Extract the (X, Y) coordinate from the center of the cell holding the provided text.  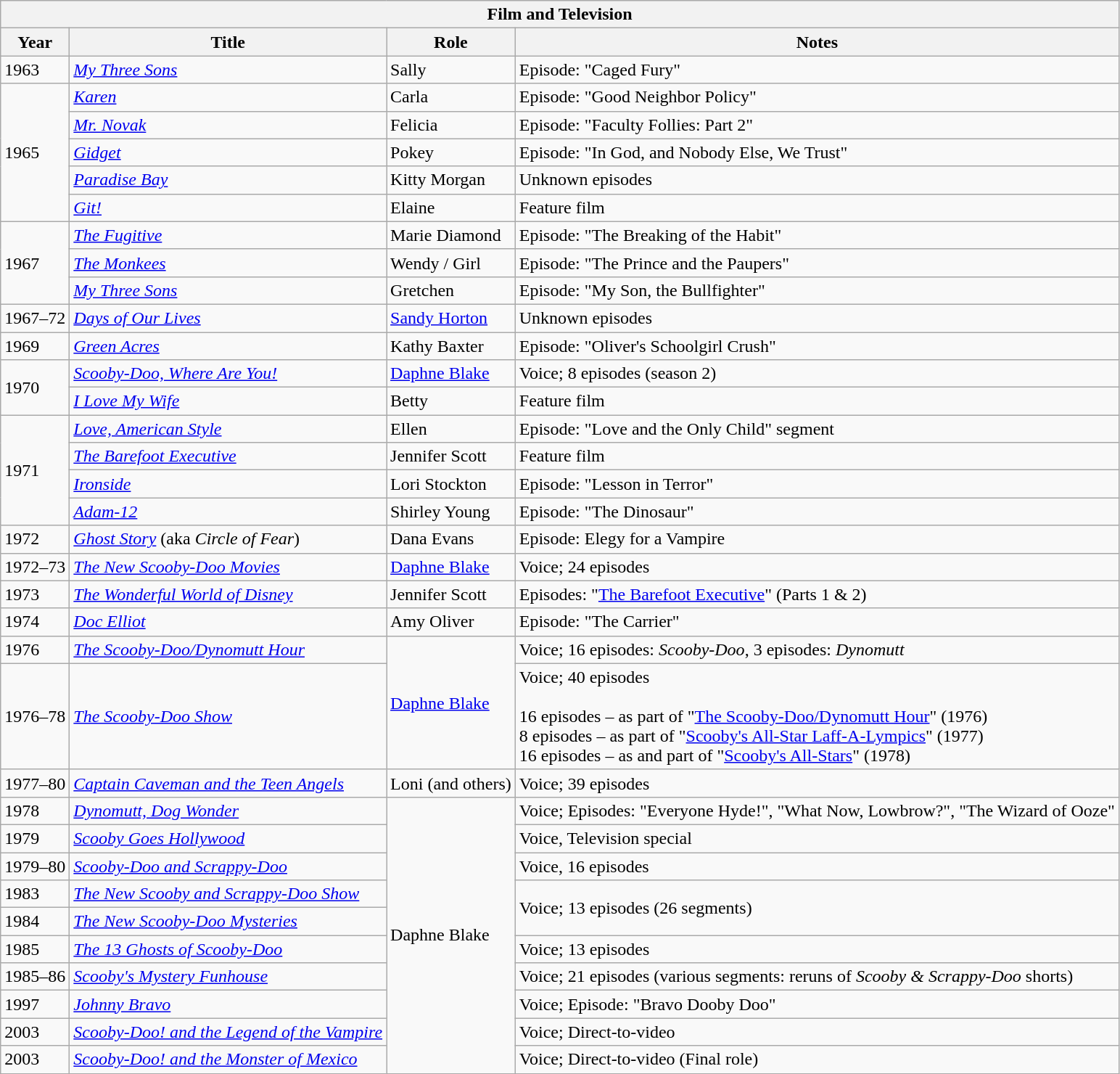
Scooby's Mystery Funhouse (228, 977)
Betty (451, 401)
Voice; 13 episodes (817, 949)
1967–72 (35, 318)
Voice; Direct-to-video (Final role) (817, 1059)
Johnny Bravo (228, 1004)
1977–80 (35, 783)
Dynomutt, Dog Wonder (228, 811)
Felicia (451, 125)
Git! (228, 208)
Wendy / Girl (451, 263)
Doc Elliot (228, 622)
Episode: "My Son, the Bullfighter" (817, 290)
The Barefoot Executive (228, 456)
1985–86 (35, 977)
Amy Oliver (451, 622)
Voice; 24 episodes (817, 567)
1965 (35, 152)
Captain Caveman and the Teen Angels (228, 783)
1974 (35, 622)
Episode: "Faculty Follies: Part 2" (817, 125)
Episode: "Oliver's Schoolgirl Crush" (817, 346)
Mr. Novak (228, 125)
The Monkees (228, 263)
Voice, 16 episodes (817, 866)
Elaine (451, 208)
Voice; Episode: "Bravo Dooby Doo" (817, 1004)
1997 (35, 1004)
1976–78 (35, 716)
The New Scooby and Scrappy-Doo Show (228, 894)
Marie Diamond (451, 235)
Scooby-Doo! and the Legend of the Vampire (228, 1032)
Gidget (228, 152)
Ironside (228, 484)
The Fugitive (228, 235)
Kathy Baxter (451, 346)
Role (451, 42)
Sally (451, 70)
Scooby-Doo, Where Are You! (228, 374)
Voice; 8 episodes (season 2) (817, 374)
Adam-12 (228, 512)
Scooby Goes Hollywood (228, 838)
Voice; 21 episodes (various segments: reruns of Scooby & Scrappy-Doo shorts) (817, 977)
Scooby-Doo! and the Monster of Mexico (228, 1059)
Episode: "The Dinosaur" (817, 512)
Pokey (451, 152)
Episode: "Good Neighbor Policy" (817, 97)
Voice; 16 episodes: Scooby-Doo, 3 episodes: Dynomutt (817, 649)
1967 (35, 263)
Title (228, 42)
Green Acres (228, 346)
Dana Evans (451, 539)
Episode: "In God, and Nobody Else, We Trust" (817, 152)
I Love My Wife (228, 401)
Episode: "Lesson in Terror" (817, 484)
1971 (35, 470)
1985 (35, 949)
Lori Stockton (451, 484)
Episode: "The Carrier" (817, 622)
Episode: "Caged Fury" (817, 70)
The Scooby-Doo Show (228, 716)
Episodes: "The Barefoot Executive" (Parts 1 & 2) (817, 594)
Voice; Direct-to-video (817, 1032)
Ghost Story (aka Circle of Fear) (228, 539)
Loni (and others) (451, 783)
Kitty Morgan (451, 180)
Carla (451, 97)
The 13 Ghosts of Scooby-Doo (228, 949)
1979–80 (35, 866)
Voice, Television special (817, 838)
Scooby-Doo and Scrappy-Doo (228, 866)
Voice; Episodes: "Everyone Hyde!", "What Now, Lowbrow?", "The Wizard of Ooze" (817, 811)
Love, American Style (228, 429)
1972 (35, 539)
Days of Our Lives (228, 318)
Episode: "The Prince and the Paupers" (817, 263)
1984 (35, 922)
Episode: Elegy for a Vampire (817, 539)
The Wonderful World of Disney (228, 594)
Voice; 39 episodes (817, 783)
Voice; 13 episodes (26 segments) (817, 908)
1972–73 (35, 567)
Episode: "The Breaking of the Habit" (817, 235)
1979 (35, 838)
The Scooby-Doo/Dynomutt Hour (228, 649)
1978 (35, 811)
Karen (228, 97)
The New Scooby-Doo Mysteries (228, 922)
The New Scooby-Doo Movies (228, 567)
Film and Television (560, 15)
1973 (35, 594)
Gretchen (451, 290)
1969 (35, 346)
Notes (817, 42)
1970 (35, 388)
Sandy Horton (451, 318)
1963 (35, 70)
Paradise Bay (228, 180)
1976 (35, 649)
Year (35, 42)
Episode: "Love and the Only Child" segment (817, 429)
1983 (35, 894)
Ellen (451, 429)
Shirley Young (451, 512)
